Extract the [x, y] coordinate from the center of the cell holding the provided text.  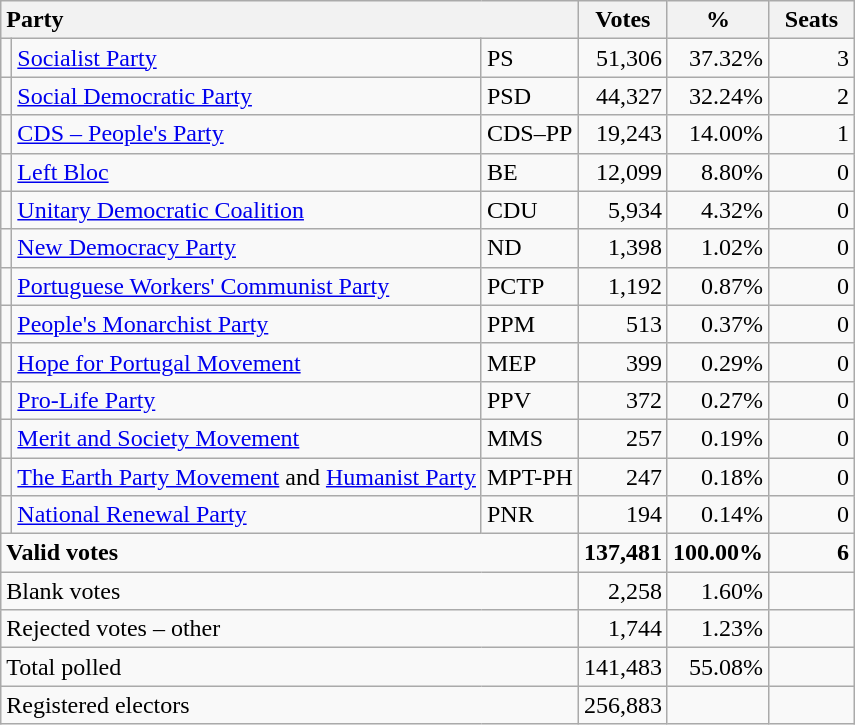
100.00% [718, 553]
257 [622, 438]
PPM [530, 324]
0.14% [718, 515]
PNR [530, 515]
32.24% [718, 96]
1,398 [622, 248]
New Democracy Party [247, 248]
PPV [530, 400]
141,483 [622, 667]
National Renewal Party [247, 515]
8.80% [718, 172]
The Earth Party Movement and Humanist Party [247, 477]
19,243 [622, 134]
194 [622, 515]
Rejected votes – other [290, 629]
PSD [530, 96]
CDU [530, 210]
Total polled [290, 667]
372 [622, 400]
55.08% [718, 667]
PCTP [530, 286]
Socialist Party [247, 58]
Party [290, 20]
256,883 [622, 705]
12,099 [622, 172]
3 [811, 58]
247 [622, 477]
399 [622, 362]
14.00% [718, 134]
51,306 [622, 58]
Portuguese Workers' Communist Party [247, 286]
Pro-Life Party [247, 400]
137,481 [622, 553]
0.19% [718, 438]
ND [530, 248]
Unitary Democratic Coalition [247, 210]
1,744 [622, 629]
Left Bloc [247, 172]
BE [530, 172]
Registered electors [290, 705]
1.23% [718, 629]
CDS – People's Party [247, 134]
0.87% [718, 286]
People's Monarchist Party [247, 324]
PS [530, 58]
Votes [622, 20]
44,327 [622, 96]
Social Democratic Party [247, 96]
Hope for Portugal Movement [247, 362]
Valid votes [290, 553]
0.18% [718, 477]
% [718, 20]
5,934 [622, 210]
MEP [530, 362]
2 [811, 96]
1.60% [718, 591]
1,192 [622, 286]
Seats [811, 20]
4.32% [718, 210]
Blank votes [290, 591]
1 [811, 134]
0.27% [718, 400]
MMS [530, 438]
1.02% [718, 248]
513 [622, 324]
Merit and Society Movement [247, 438]
0.37% [718, 324]
6 [811, 553]
MPT-PH [530, 477]
37.32% [718, 58]
CDS–PP [530, 134]
0.29% [718, 362]
2,258 [622, 591]
